Return the (X, Y) coordinate for the center point of the cell that contains the specified text.  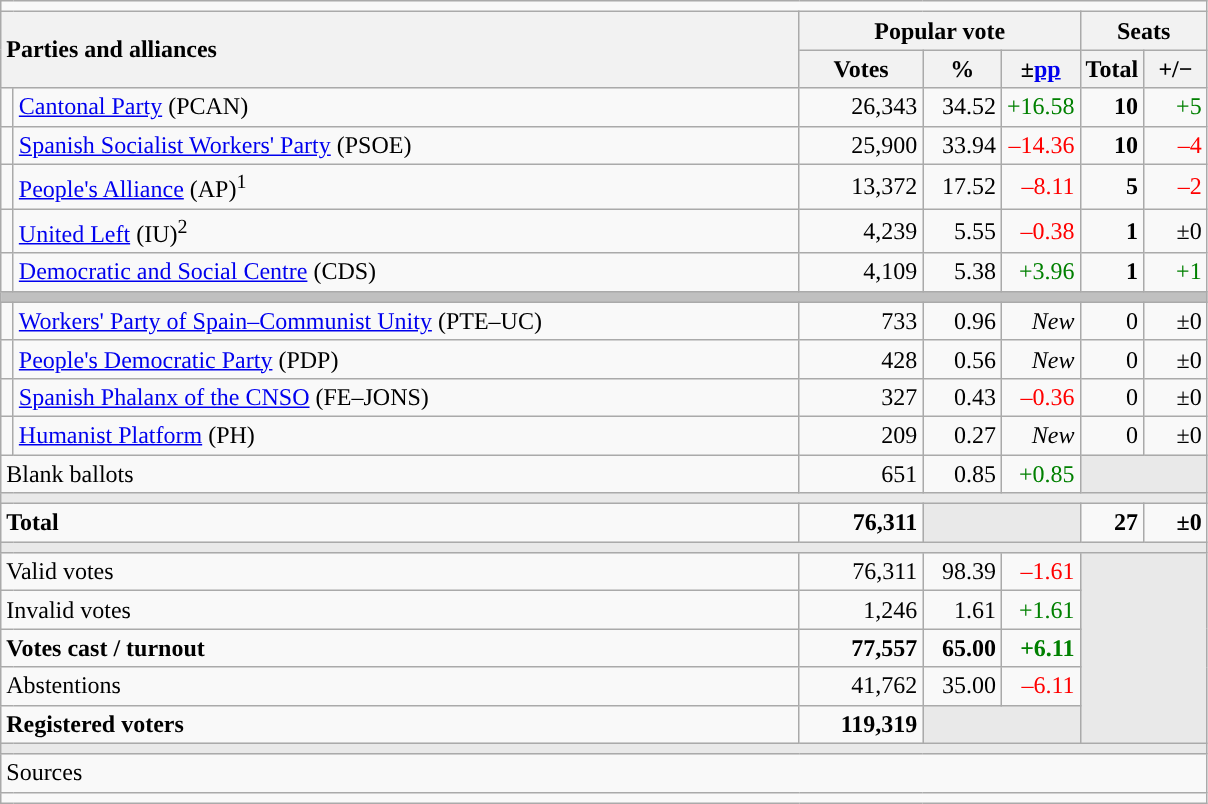
–1.61 (1040, 572)
65.00 (962, 648)
33.94 (962, 145)
Spanish Socialist Workers' Party (PSOE) (406, 145)
Invalid votes (400, 610)
Votes cast / turnout (400, 648)
733 (861, 321)
4,109 (861, 272)
–0.36 (1040, 397)
Spanish Phalanx of the CNSO (FE–JONS) (406, 397)
428 (861, 359)
–8.11 (1040, 186)
Democratic and Social Centre (CDS) (406, 272)
Seats (1144, 31)
27 (1112, 523)
209 (861, 435)
5.55 (962, 232)
1,246 (861, 610)
+1 (1176, 272)
+3.96 (1040, 272)
327 (861, 397)
0.27 (962, 435)
People's Alliance (AP)1 (406, 186)
Valid votes (400, 572)
±pp (1040, 69)
+1.61 (1040, 610)
5.38 (962, 272)
% (962, 69)
Humanist Platform (PH) (406, 435)
34.52 (962, 107)
35.00 (962, 686)
17.52 (962, 186)
4,239 (861, 232)
25,900 (861, 145)
Parties and alliances (400, 50)
Cantonal Party (PCAN) (406, 107)
People's Democratic Party (PDP) (406, 359)
26,343 (861, 107)
13,372 (861, 186)
–4 (1176, 145)
Registered voters (400, 724)
98.39 (962, 572)
1.61 (962, 610)
Abstentions (400, 686)
41,762 (861, 686)
+6.11 (1040, 648)
119,319 (861, 724)
–6.11 (1040, 686)
–0.38 (1040, 232)
Sources (604, 773)
77,557 (861, 648)
0.85 (962, 474)
0.96 (962, 321)
5 (1112, 186)
0.43 (962, 397)
+16.58 (1040, 107)
+5 (1176, 107)
Votes (861, 69)
0.56 (962, 359)
United Left (IU)2 (406, 232)
651 (861, 474)
Blank ballots (400, 474)
Popular vote (940, 31)
Workers' Party of Spain–Communist Unity (PTE–UC) (406, 321)
+/− (1176, 69)
–2 (1176, 186)
+0.85 (1040, 474)
–14.36 (1040, 145)
